Provide the [X, Y] coordinate of the cell's center where the given text is located.  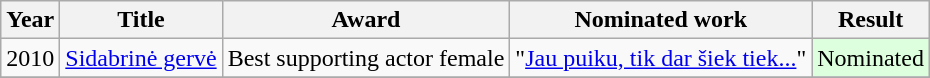
Result [871, 20]
Nominated [871, 58]
Year [30, 20]
Award [366, 20]
Sidabrinė gervė [141, 58]
Nominated work [661, 20]
"Jau puiku, tik dar šiek tiek..." [661, 58]
2010 [30, 58]
Title [141, 20]
Best supporting actor female [366, 58]
